Identify which cell holds the provided text, then report its (X, Y) central coordinate. 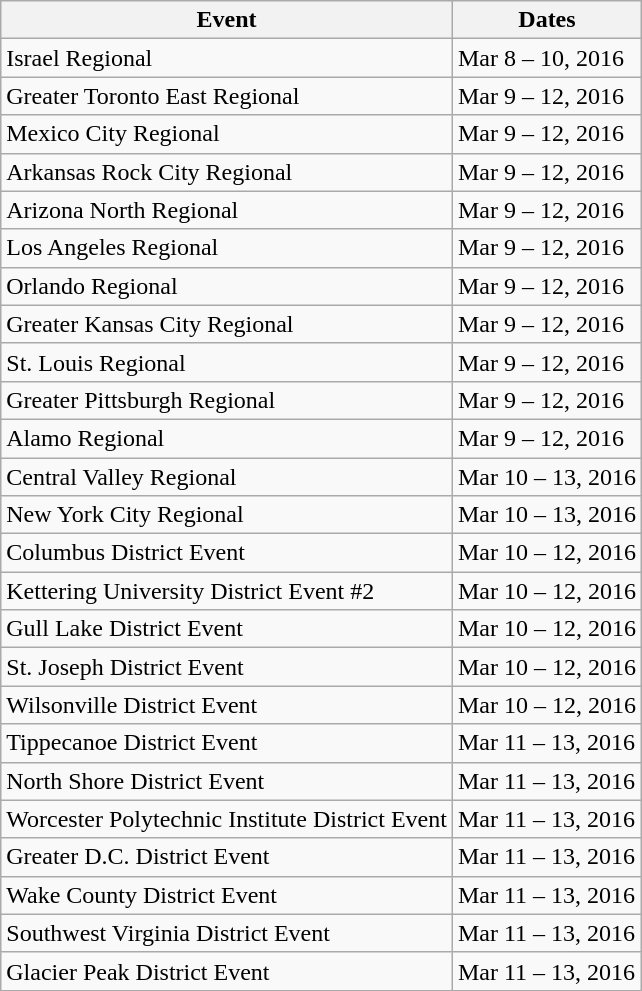
Alamo Regional (227, 438)
Arkansas Rock City Regional (227, 172)
Mar 8 – 10, 2016 (546, 58)
Tippecanoe District Event (227, 743)
North Shore District Event (227, 781)
Los Angeles Regional (227, 248)
New York City Regional (227, 515)
Glacier Peak District Event (227, 971)
Greater Pittsburgh Regional (227, 400)
Arizona North Regional (227, 210)
Columbus District Event (227, 553)
Wake County District Event (227, 895)
Mexico City Regional (227, 134)
Gull Lake District Event (227, 629)
Dates (546, 20)
Greater Toronto East Regional (227, 96)
St. Louis Regional (227, 362)
Orlando Regional (227, 286)
Greater D.C. District Event (227, 857)
Kettering University District Event #2 (227, 591)
Israel Regional (227, 58)
Wilsonville District Event (227, 705)
Central Valley Regional (227, 477)
Southwest Virginia District Event (227, 933)
St. Joseph District Event (227, 667)
Worcester Polytechnic Institute District Event (227, 819)
Greater Kansas City Regional (227, 324)
Event (227, 20)
